Search for the cell housing the specified text and yield its [x, y] center coordinate. 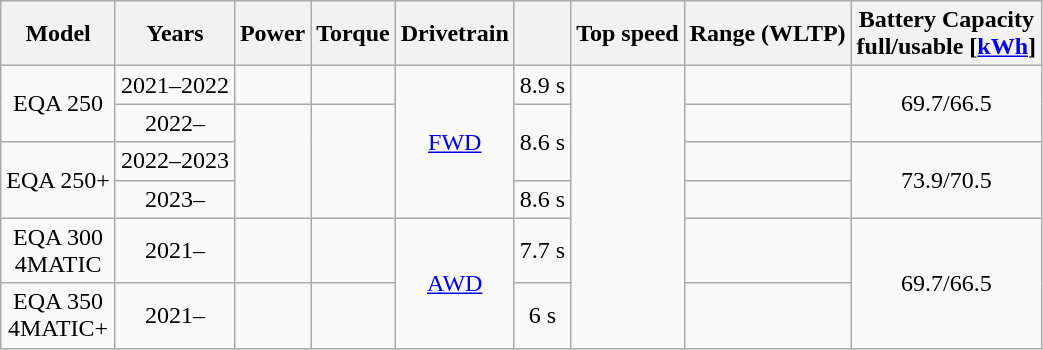
2023– [174, 199]
EQA 300 4MATIC [58, 250]
Drivetrain [454, 34]
AWD [454, 283]
EQA 250+ [58, 180]
2022– [174, 123]
7.7 s [542, 250]
Top speed [628, 34]
8.9 s [542, 85]
Model [58, 34]
Years [174, 34]
2021–2022 [174, 85]
73.9/70.5 [946, 180]
Battery Capacityfull/usable [kWh] [946, 34]
EQA 250 [58, 104]
Power [272, 34]
Range (WLTP) [768, 34]
6 s [542, 316]
EQA 350 4MATIC+ [58, 316]
2022–2023 [174, 161]
FWD [454, 142]
Torque [353, 34]
